Identify which cell holds the provided text, then report its (X, Y) central coordinate. 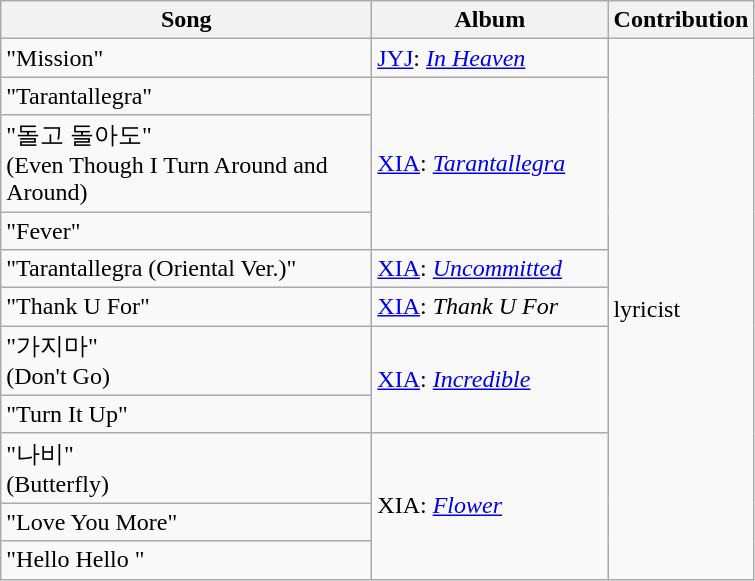
"돌고 돌아도"(Even Though I Turn Around and Around) (186, 164)
"가지마"(Don't Go) (186, 361)
Song (186, 20)
"Hello Hello " (186, 560)
XIA: Uncommitted (490, 269)
Contribution (681, 20)
XIA: Tarantallegra (490, 164)
lyricist (681, 309)
Album (490, 20)
"Fever" (186, 231)
XIA: Incredible (490, 380)
"Tarantallegra" (186, 96)
XIA: Thank U For (490, 307)
"Tarantallegra (Oriental Ver.)" (186, 269)
"Turn It Up" (186, 414)
XIA: Flower (490, 506)
"Love You More" (186, 522)
"나비" (Butterfly) (186, 468)
JYJ: In Heaven (490, 58)
"Thank U For" (186, 307)
"Mission" (186, 58)
